Return the [X, Y] coordinate for the center point of the cell that contains the specified text.  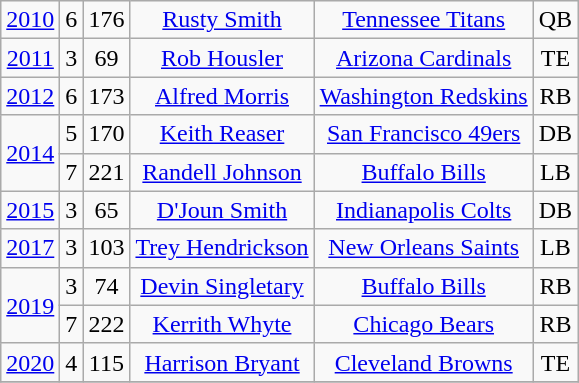
5 [72, 134]
Washington Redskins [424, 96]
Harrison Bryant [222, 362]
Tennessee Titans [424, 20]
Trey Hendrickson [222, 248]
Kerrith Whyte [222, 324]
2019 [30, 305]
Cleveland Browns [424, 362]
2014 [30, 153]
Rusty Smith [222, 20]
Randell Johnson [222, 172]
4 [72, 362]
2011 [30, 58]
74 [106, 286]
176 [106, 20]
D'Joun Smith [222, 210]
222 [106, 324]
Devin Singletary [222, 286]
115 [106, 362]
103 [106, 248]
Chicago Bears [424, 324]
69 [106, 58]
2010 [30, 20]
San Francisco 49ers [424, 134]
65 [106, 210]
QB [555, 20]
Rob Housler [222, 58]
173 [106, 96]
2015 [30, 210]
Alfred Morris [222, 96]
Arizona Cardinals [424, 58]
New Orleans Saints [424, 248]
Indianapolis Colts [424, 210]
170 [106, 134]
2020 [30, 362]
2017 [30, 248]
2012 [30, 96]
Keith Reaser [222, 134]
221 [106, 172]
